Determine the (x, y) coordinate at the center of the cell enclosing the given text.  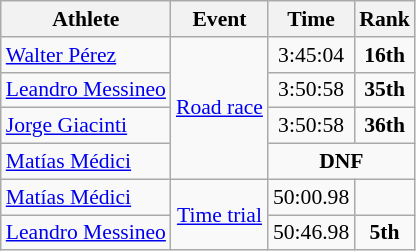
Road race (220, 108)
35th (384, 90)
50:00.98 (311, 197)
Rank (384, 19)
5th (384, 233)
Event (220, 19)
DNF (342, 162)
50:46.98 (311, 233)
Jorge Giacinti (86, 126)
3:45:04 (311, 55)
Time trial (220, 214)
Time (311, 19)
Walter Pérez (86, 55)
16th (384, 55)
Athlete (86, 19)
36th (384, 126)
